Pinpoint the cell where the given text exists, returning its (x, y) midpoint coordinate. 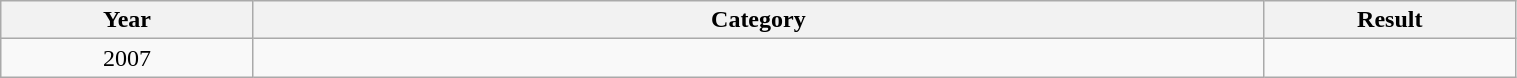
Category (758, 20)
Result (1390, 20)
Year (128, 20)
2007 (128, 58)
